Locate the cell with the specified text and output its (x, y) center coordinate. 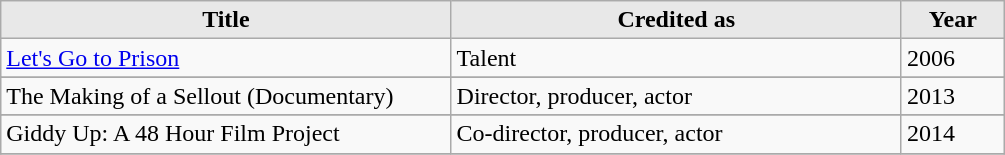
Let's Go to Prison (226, 58)
Credited as (676, 20)
2013 (952, 96)
Giddy Up: A 48 Hour Film Project (226, 134)
2014 (952, 134)
2006 (952, 58)
Director, producer, actor (676, 96)
Talent (676, 58)
Title (226, 20)
The Making of a Sellout (Documentary) (226, 96)
Co-director, producer, actor (676, 134)
Year (952, 20)
